Extract the (X, Y) coordinate from the center of the cell holding the provided text.  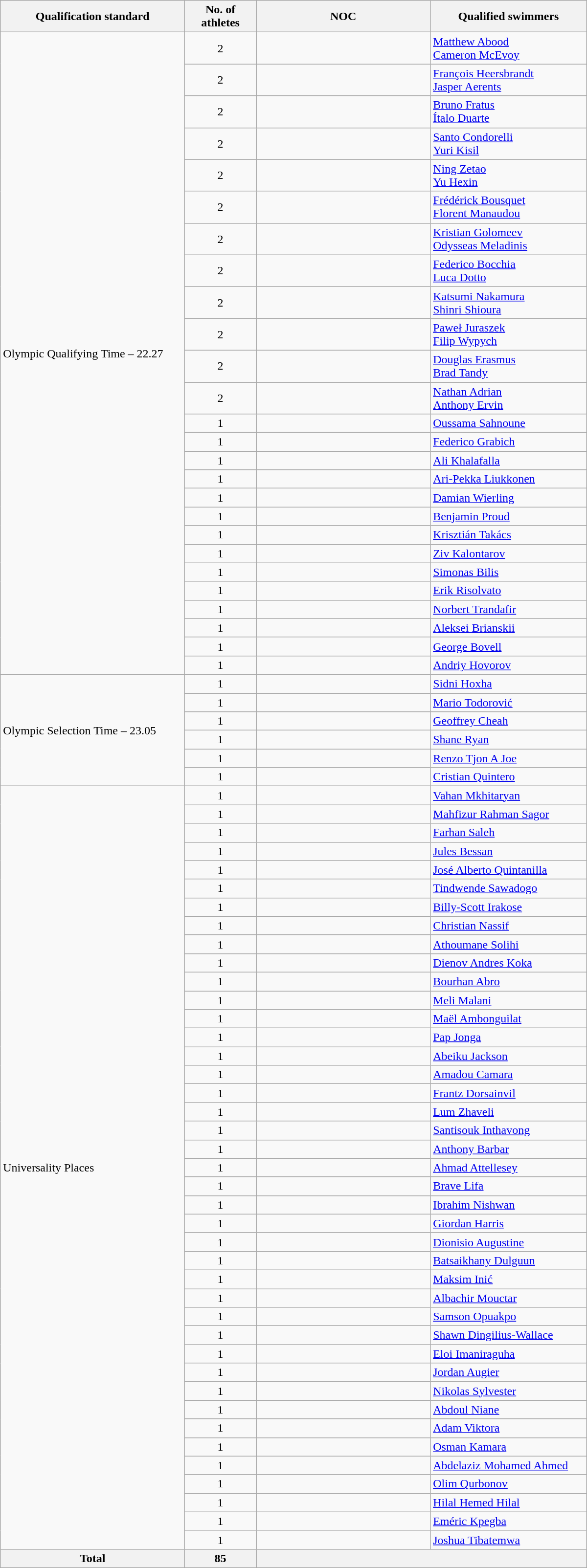
Meli Malani (509, 1000)
Paweł JuraszekFilip Wypych (509, 334)
Maël Ambonguilat (509, 1019)
Federico Grabich (509, 442)
Ning ZetaoYu Hexin (509, 175)
Abeiku Jackson (509, 1056)
Christian Nassif (509, 926)
Amadou Camara (509, 1075)
Qualification standard (93, 17)
Tindwende Sawadogo (509, 888)
Katsumi NakamuraShinri Shioura (509, 302)
Cristian Quintero (509, 777)
No. of athletes (221, 17)
Shane Ryan (509, 740)
Billy-Scott Irakose (509, 907)
Abdelaziz Mohamed Ahmed (509, 1465)
Shawn Dingilius-Wallace (509, 1335)
Osman Kamara (509, 1447)
Olympic Selection Time – 23.05 (93, 730)
Santisouk Inthavong (509, 1130)
Erik Risolvato (509, 591)
Jordan Augier (509, 1372)
Joshua Tibatemwa (509, 1540)
Samson Opuakpo (509, 1317)
Eloi Imaniraguha (509, 1354)
Benjamin Proud (509, 516)
Mahfizur Rahman Sagor (509, 814)
Simonas Bilis (509, 572)
Batsaikhany Dulguun (509, 1260)
Hilal Hemed Hilal (509, 1502)
Ibrahim Nishwan (509, 1205)
Mario Todorović (509, 703)
Norbert Trandafir (509, 609)
Dienov Andres Koka (509, 963)
Lum Zhaveli (509, 1112)
Brave Lifa (509, 1186)
Olim Qurbonov (509, 1484)
Nikolas Sylvester (509, 1391)
Nathan AdrianAnthony Ervin (509, 398)
Ahmad Attellesey (509, 1168)
Adam Viktora (509, 1428)
Federico BocchiaLuca Dotto (509, 271)
Frédérick BousquetFlorent Manaudou (509, 207)
Pap Jonga (509, 1038)
Aleksei Brianskii (509, 628)
Oussama Sahnoune (509, 423)
Dionisio Augustine (509, 1242)
Eméric Kpegba (509, 1521)
Abdoul Niane (509, 1410)
85 (221, 1558)
Santo CondorelliYuri Kisil (509, 144)
Matthew AboodCameron McEvoy (509, 48)
Douglas ErasmusBrad Tandy (509, 366)
Bruno FratusÍtalo Duarte (509, 111)
Sidni Hoxha (509, 684)
Maksim Inić (509, 1279)
NOC (343, 17)
Olympic Qualifying Time – 22.27 (93, 353)
Krisztián Takács (509, 535)
George Bovell (509, 646)
Geoffrey Cheah (509, 721)
Renzo Tjon A Joe (509, 758)
Qualified swimmers (509, 17)
Vahan Mkhitaryan (509, 795)
Damian Wierling (509, 498)
Andriy Hovorov (509, 665)
Ali Khalafalla (509, 461)
Bourhan Abro (509, 981)
Ziv Kalontarov (509, 553)
Farhan Saleh (509, 833)
Universality Places (93, 1168)
Albachir Mouctar (509, 1298)
Frantz Dorsainvil (509, 1093)
Athoumane Solihi (509, 944)
Jules Bessan (509, 851)
Ari-Pekka Liukkonen (509, 479)
Total (93, 1558)
Anthony Barbar (509, 1149)
José Alberto Quintanilla (509, 870)
Giordan Harris (509, 1223)
François HeersbrandtJasper Aerents (509, 80)
Kristian GolomeevOdysseas Meladinis (509, 239)
